For the text-containing cell, return its midpoint in (x, y) coordinate format. 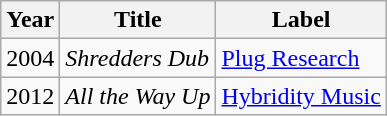
Label (301, 20)
Hybridity Music (301, 96)
All the Way Up (138, 96)
2012 (30, 96)
Title (138, 20)
Shredders Dub (138, 58)
Year (30, 20)
Plug Research (301, 58)
2004 (30, 58)
